Determine the [X, Y] coordinate at the center of the cell enclosing the given text.  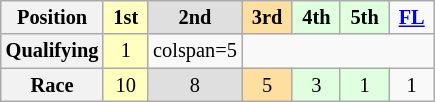
FL [412, 17]
3 [316, 85]
colspan=5 [195, 51]
3rd [267, 17]
5th [364, 17]
Race [52, 85]
8 [195, 85]
1st [126, 17]
5 [267, 85]
2nd [195, 17]
4th [316, 17]
Position [52, 17]
10 [126, 85]
Qualifying [52, 51]
